Detect which cell encompasses the target text, then output its [X, Y] center coordinate. 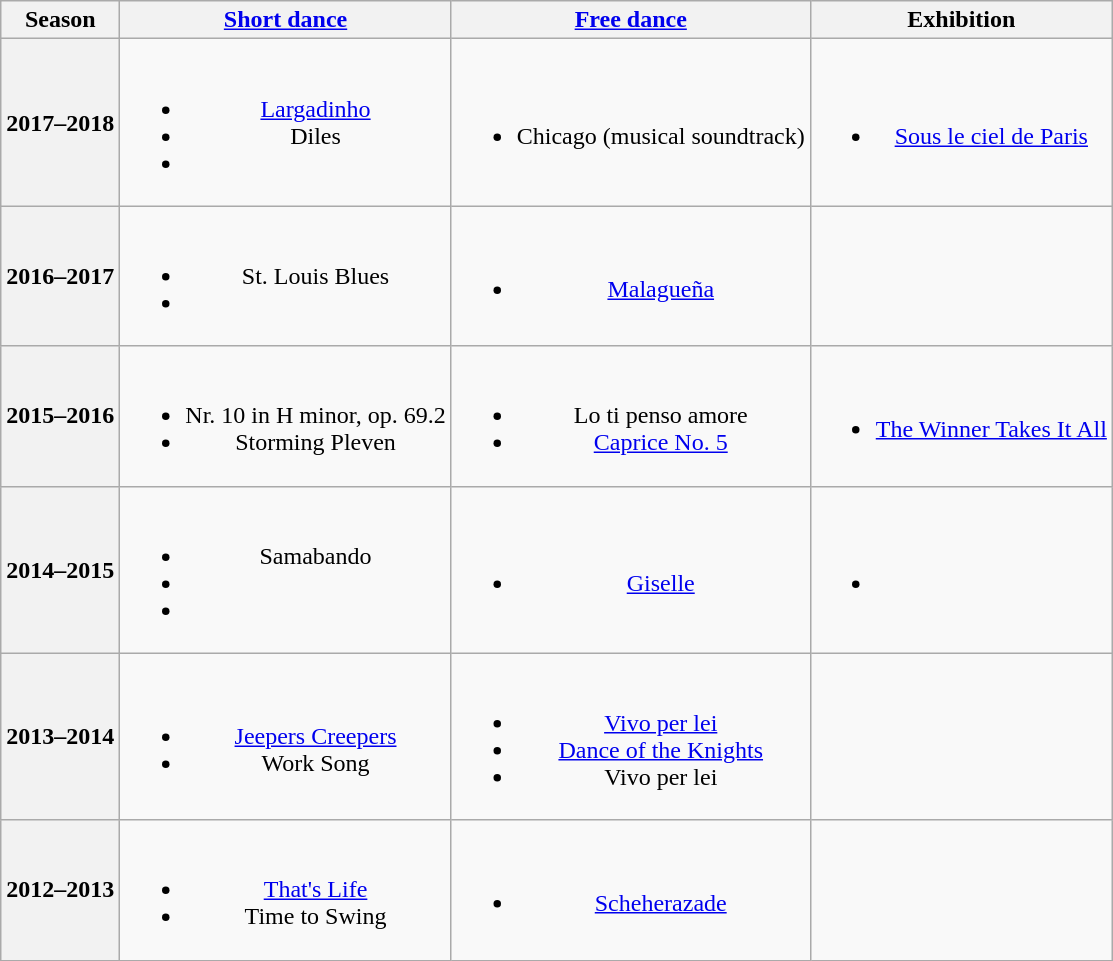
Free dance [630, 20]
Sous le ciel de Paris [961, 122]
Lo ti penso amore Caprice No. 5 [630, 416]
Nr. 10 in H minor, op. 69.2 Storming Pleven [286, 416]
Chicago (musical soundtrack) [630, 122]
Largadinho Diles [286, 122]
Giselle [630, 570]
2016–2017 [60, 276]
That's LifeTime to Swing [286, 890]
Season [60, 20]
2012–2013 [60, 890]
Short dance [286, 20]
The Winner Takes It All [961, 416]
2014–2015 [60, 570]
Exhibition [961, 20]
St. Louis Blues [286, 276]
Vivo per lei Dance of the Knights Vivo per lei [630, 736]
2013–2014 [60, 736]
Scheherazade [630, 890]
2015–2016 [60, 416]
2017–2018 [60, 122]
Samabando [286, 570]
Jeepers Creepers Work Song [286, 736]
Malagueña [630, 276]
